Capture the cell that displays the provided text and extract its [X, Y] central coordinate. 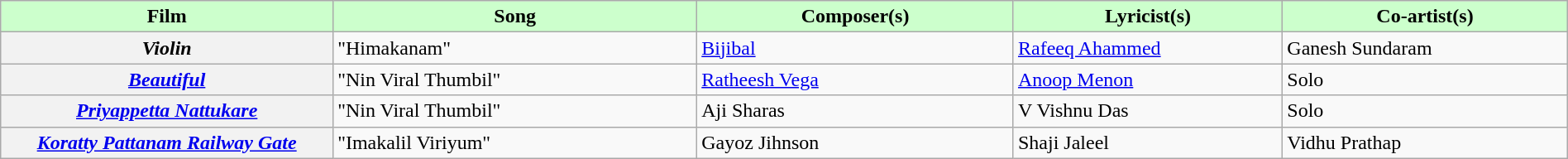
Priyappetta Nattukare [167, 111]
Beautiful [167, 79]
Anoop Menon [1148, 79]
Koratty Pattanam Railway Gate [167, 142]
Aji Sharas [855, 111]
Shaji Jaleel [1148, 142]
"Imakalil Viriyum" [515, 142]
Song [515, 17]
Composer(s) [855, 17]
Ganesh Sundaram [1425, 48]
Ratheesh Vega [855, 79]
Gayoz Jihnson [855, 142]
Vidhu Prathap [1425, 142]
"Himakanam" [515, 48]
V Vishnu Das [1148, 111]
Violin [167, 48]
Film [167, 17]
Bijibal [855, 48]
Co-artist(s) [1425, 17]
Lyricist(s) [1148, 17]
Rafeeq Ahammed [1148, 48]
